Return the [X, Y] coordinate for the center point of the cell that contains the specified text.  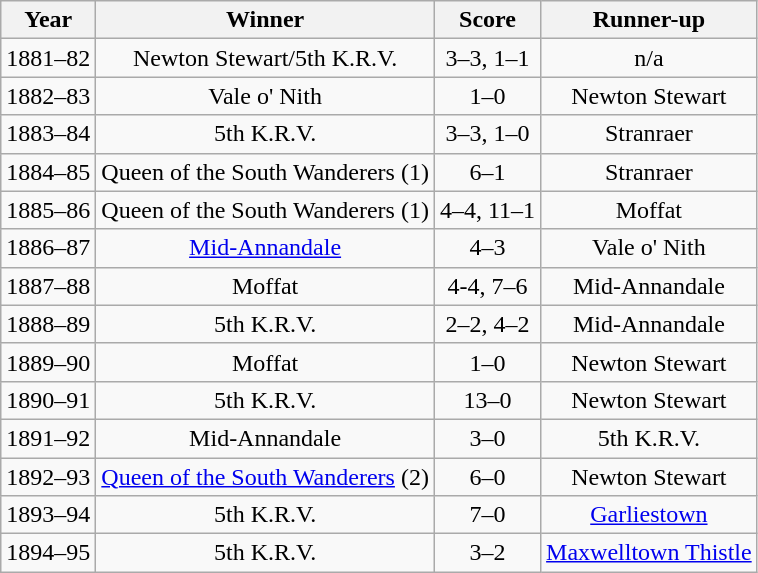
13–0 [487, 400]
4–4, 11–1 [487, 210]
1884–85 [48, 172]
1892–93 [48, 477]
1893–94 [48, 515]
1883–84 [48, 134]
4-4, 7–6 [487, 286]
1887–88 [48, 286]
Runner-up [650, 20]
1894–95 [48, 553]
3–0 [487, 438]
6–1 [487, 172]
Maxwelltown Thistle [650, 553]
n/a [650, 58]
1891–92 [48, 438]
1881–82 [48, 58]
Newton Stewart/5th K.R.V. [266, 58]
3–3, 1–1 [487, 58]
Year [48, 20]
1890–91 [48, 400]
1889–90 [48, 362]
1885–86 [48, 210]
3–3, 1–0 [487, 134]
6–0 [487, 477]
2–2, 4–2 [487, 324]
Garliestown [650, 515]
7–0 [487, 515]
4–3 [487, 248]
1886–87 [48, 248]
Winner [266, 20]
1882–83 [48, 96]
Queen of the South Wanderers (2) [266, 477]
Score [487, 20]
1888–89 [48, 324]
3–2 [487, 553]
